Find where the given text appears and provide that cell's center as [x, y] coordinate. 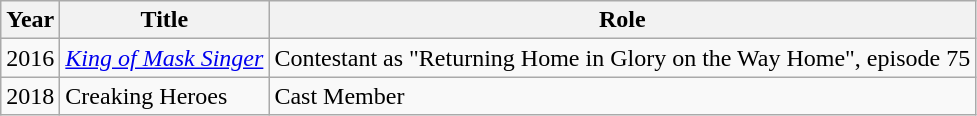
Role [622, 20]
Title [164, 20]
Cast Member [622, 96]
Year [30, 20]
Contestant as "Returning Home in Glory on the Way Home", episode 75 [622, 58]
King of Mask Singer [164, 58]
Creaking Heroes [164, 96]
2018 [30, 96]
2016 [30, 58]
